Capture the cell that displays the provided text and extract its (x, y) central coordinate. 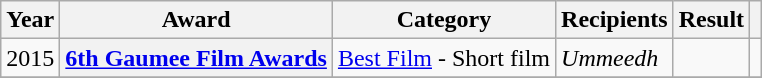
Award (196, 20)
Year (30, 20)
Best Film - Short film (444, 58)
Category (444, 20)
Result (711, 20)
6th Gaumee Film Awards (196, 58)
Ummeedh (615, 58)
2015 (30, 58)
Recipients (615, 20)
